Return (x, y) of the center of cell containing provided text 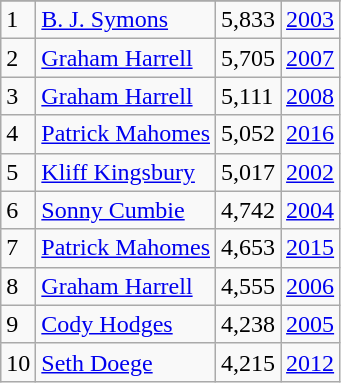
Sonny Cumbie (126, 210)
4,215 (248, 362)
2016 (310, 134)
2005 (310, 324)
4,742 (248, 210)
2012 (310, 362)
Seth Doege (126, 362)
2006 (310, 286)
2007 (310, 58)
5,705 (248, 58)
5,017 (248, 172)
6 (18, 210)
Cody Hodges (126, 324)
4 (18, 134)
8 (18, 286)
4,238 (248, 324)
2008 (310, 96)
10 (18, 362)
B. J. Symons (126, 20)
5 (18, 172)
2015 (310, 248)
4,653 (248, 248)
5,833 (248, 20)
7 (18, 248)
2003 (310, 20)
9 (18, 324)
Kliff Kingsbury (126, 172)
2002 (310, 172)
4,555 (248, 286)
2 (18, 58)
5,111 (248, 96)
5,052 (248, 134)
2004 (310, 210)
3 (18, 96)
1 (18, 20)
